Identify which cell holds the provided text, then report its [x, y] central coordinate. 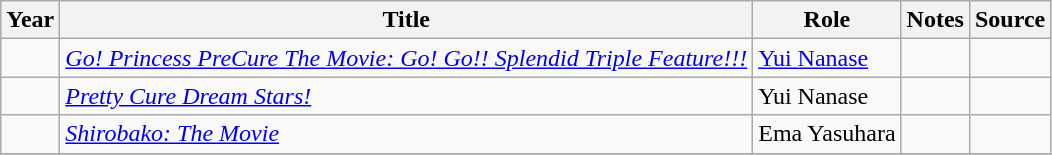
Notes [935, 20]
Title [406, 20]
Go! Princess PreCure The Movie: Go! Go!! Splendid Triple Feature!!! [406, 58]
Source [1010, 20]
Ema Yasuhara [827, 134]
Year [30, 20]
Shirobako: The Movie [406, 134]
Pretty Cure Dream Stars! [406, 96]
Role [827, 20]
